Pinpoint the cell where the given text exists, returning its [x, y] midpoint coordinate. 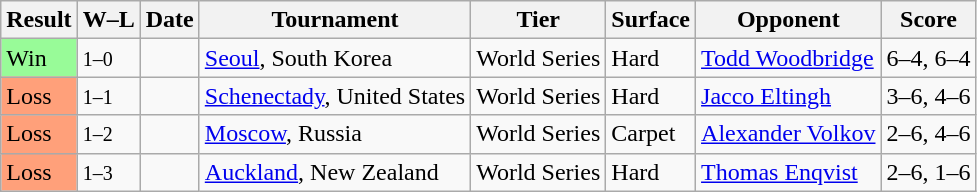
Carpet [651, 134]
Surface [651, 20]
1–0 [108, 58]
Score [928, 20]
Moscow, Russia [334, 134]
Win [39, 58]
Tournament [334, 20]
Auckland, New Zealand [334, 172]
1–2 [108, 134]
2–6, 1–6 [928, 172]
2–6, 4–6 [928, 134]
Result [39, 20]
Schenectady, United States [334, 96]
Tier [538, 20]
Jacco Eltingh [788, 96]
Opponent [788, 20]
Alexander Volkov [788, 134]
1–1 [108, 96]
Todd Woodbridge [788, 58]
6–4, 6–4 [928, 58]
Seoul, South Korea [334, 58]
1–3 [108, 172]
3–6, 4–6 [928, 96]
Date [170, 20]
Thomas Enqvist [788, 172]
W–L [108, 20]
